Find where the given text appears and provide that cell's center as [x, y] coordinate. 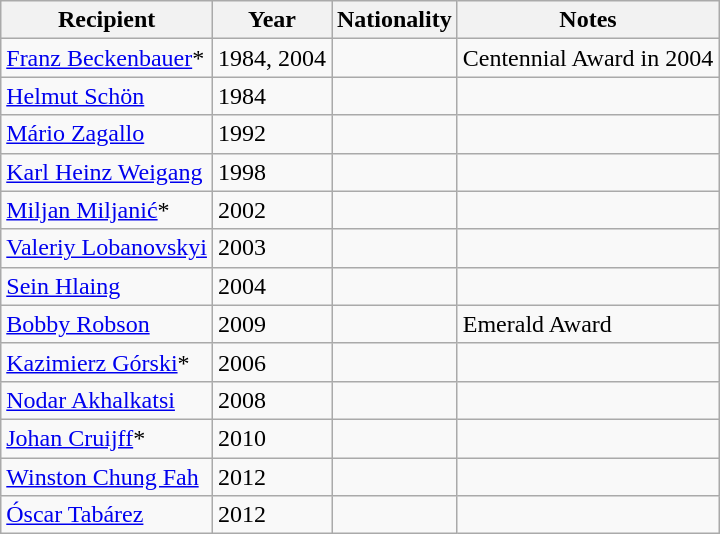
Sein Hlaing [107, 286]
Winston Chung Fah [107, 477]
Valeriy Lobanovskyi [107, 248]
Notes [588, 20]
Helmut Schön [107, 96]
2003 [272, 248]
Mário Zagallo [107, 134]
Year [272, 20]
Kazimierz Górski* [107, 362]
2006 [272, 362]
Nodar Akhalkatsi [107, 400]
1984 [272, 96]
2004 [272, 286]
Nationality [395, 20]
Emerald Award [588, 324]
2002 [272, 210]
Bobby Robson [107, 324]
Franz Beckenbauer* [107, 58]
Karl Heinz Weigang [107, 172]
Miljan Miljanić* [107, 210]
2010 [272, 438]
2008 [272, 400]
Johan Cruijff* [107, 438]
Óscar Tabárez [107, 515]
1984, 2004 [272, 58]
1998 [272, 172]
2009 [272, 324]
Recipient [107, 20]
1992 [272, 134]
Centennial Award in 2004 [588, 58]
